Extract the (X, Y) coordinate from the center of the cell holding the provided text.  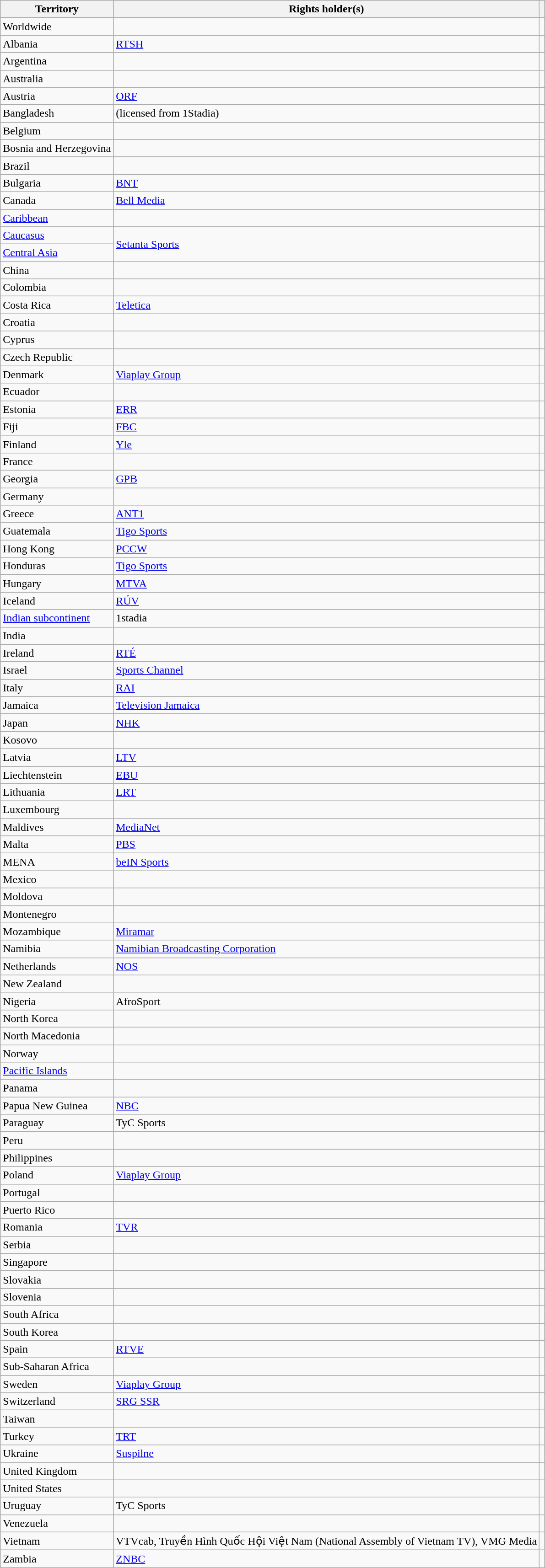
Latvia (57, 757)
New Zealand (57, 984)
Japan (57, 722)
Brazil (57, 166)
LTV (327, 757)
Croatia (57, 322)
United Kingdom (57, 1471)
MediaNet (327, 827)
Cyprus (57, 340)
Ukraine (57, 1454)
Serbia (57, 1245)
ORF (327, 96)
South Korea (57, 1332)
Nigeria (57, 1001)
Spain (57, 1349)
Singapore (57, 1262)
GPB (327, 479)
Belgium (57, 131)
Vietnam (57, 1541)
BNT (327, 183)
Mexico (57, 879)
Montenegro (57, 914)
PCCW (327, 549)
Panama (57, 1088)
Albania (57, 44)
RTSH (327, 44)
Namibia (57, 949)
South Africa (57, 1314)
Puerto Rico (57, 1210)
Setanta Sports (327, 244)
Malta (57, 845)
Teletica (327, 305)
Romania (57, 1227)
Israel (57, 670)
Switzerland (57, 1402)
NBC (327, 1106)
Estonia (57, 409)
Finland (57, 444)
Hungary (57, 583)
Yle (327, 444)
Italy (57, 688)
Slovenia (57, 1297)
Lithuania (57, 792)
Netherlands (57, 966)
Territory (57, 9)
Fiji (57, 427)
Guatemala (57, 531)
Philippines (57, 1158)
Honduras (57, 566)
Poland (57, 1175)
Mozambique (57, 931)
1stadia (327, 618)
LRT (327, 792)
RAI (327, 688)
Caribbean (57, 218)
Venezuela (57, 1523)
Australia (57, 79)
AfroSport (327, 1001)
Suspilne (327, 1454)
Hong Kong (57, 549)
China (57, 270)
Sub-Saharan Africa (57, 1367)
ANT1 (327, 514)
RTVE (327, 1349)
Canada (57, 200)
India (57, 636)
Central Asia (57, 253)
SRG SSR (327, 1402)
Ecuador (57, 392)
EBU (327, 775)
Zambia (57, 1559)
MTVA (327, 583)
Bell Media (327, 200)
Indian subcontinent (57, 618)
Sports Channel (327, 670)
Argentina (57, 61)
Maldives (57, 827)
Jamaica (57, 705)
Pacific Islands (57, 1071)
Ireland (57, 653)
Bangladesh (57, 113)
Turkey (57, 1436)
Costa Rica (57, 305)
Liechtenstein (57, 775)
Germany (57, 496)
Norway (57, 1053)
North Korea (57, 1018)
beIN Sports (327, 862)
Namibian Broadcasting Corporation (327, 949)
Peru (57, 1140)
MENA (57, 862)
ERR (327, 409)
Slovakia (57, 1279)
NHK (327, 722)
RTÉ (327, 653)
Sweden (57, 1384)
North Macedonia (57, 1036)
NOS (327, 966)
Paraguay (57, 1123)
France (57, 461)
Television Jamaica (327, 705)
Uruguay (57, 1506)
Colombia (57, 288)
Czech Republic (57, 357)
ZNBC (327, 1559)
Caucasus (57, 235)
Papua New Guinea (57, 1106)
Kosovo (57, 740)
Georgia (57, 479)
Iceland (57, 601)
United States (57, 1488)
RÚV (327, 601)
Greece (57, 514)
Denmark (57, 375)
Miramar (327, 931)
FBC (327, 427)
Austria (57, 96)
TVR (327, 1227)
PBS (327, 845)
Bulgaria (57, 183)
Moldova (57, 897)
Luxembourg (57, 810)
Bosnia and Herzegovina (57, 148)
VTVcab, Truyền Hình Quốc Hội Việt Nam (National Assembly of Vietnam TV), VMG Media (327, 1541)
Portugal (57, 1193)
(licensed from 1Stadia) (327, 113)
Rights holder(s) (327, 9)
TRT (327, 1436)
Taiwan (57, 1419)
Worldwide (57, 27)
